From the cell containing the given text, extract its center point as [x, y] coordinate. 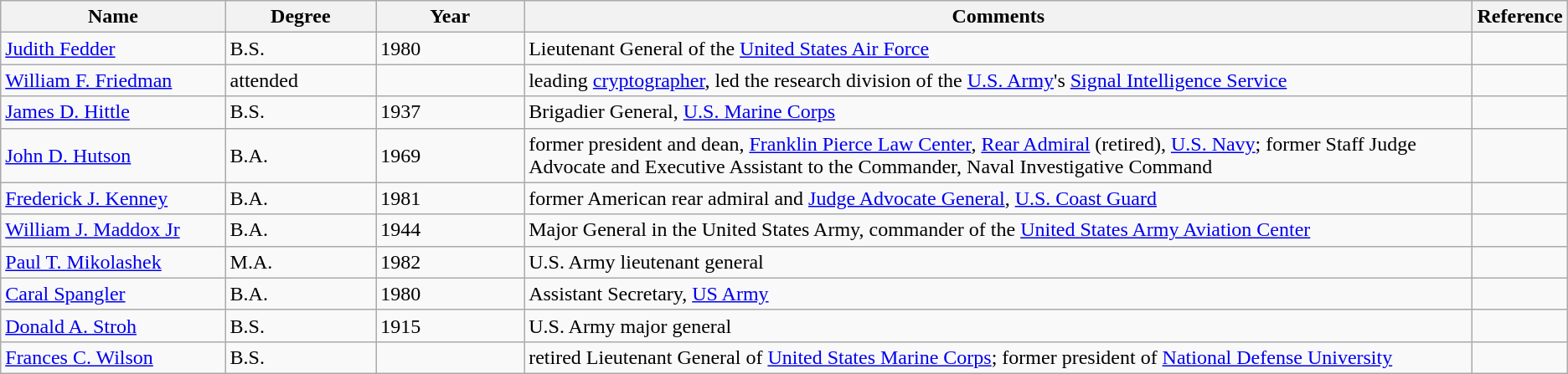
1981 [451, 198]
Name [113, 17]
Frederick J. Kenney [113, 198]
Donald A. Stroh [113, 325]
Degree [301, 17]
Frances C. Wilson [113, 357]
1944 [451, 230]
1982 [451, 262]
Lieutenant General of the United States Air Force [998, 49]
M.A. [301, 262]
John D. Hutson [113, 156]
Reference [1519, 17]
former American rear admiral and Judge Advocate General, U.S. Coast Guard [998, 198]
William F. Friedman [113, 80]
U.S. Army major general [998, 325]
Judith Fedder [113, 49]
James D. Hittle [113, 112]
Comments [998, 17]
William J. Maddox Jr [113, 230]
leading cryptographer, led the research division of the U.S. Army's Signal Intelligence Service [998, 80]
Brigadier General, U.S. Marine Corps [998, 112]
attended [301, 80]
Assistant Secretary, US Army [998, 294]
Paul T. Mikolashek [113, 262]
Year [451, 17]
1937 [451, 112]
retired Lieutenant General of United States Marine Corps; former president of National Defense University [998, 357]
Major General in the United States Army, commander of the United States Army Aviation Center [998, 230]
Caral Spangler [113, 294]
1969 [451, 156]
1915 [451, 325]
U.S. Army lieutenant general [998, 262]
